Detect which cell encompasses the target text, then output its [x, y] center coordinate. 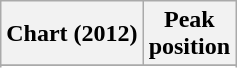
Peakposition [189, 34]
Chart (2012) [72, 34]
